From the cell containing the given text, extract its center point as [X, Y] coordinate. 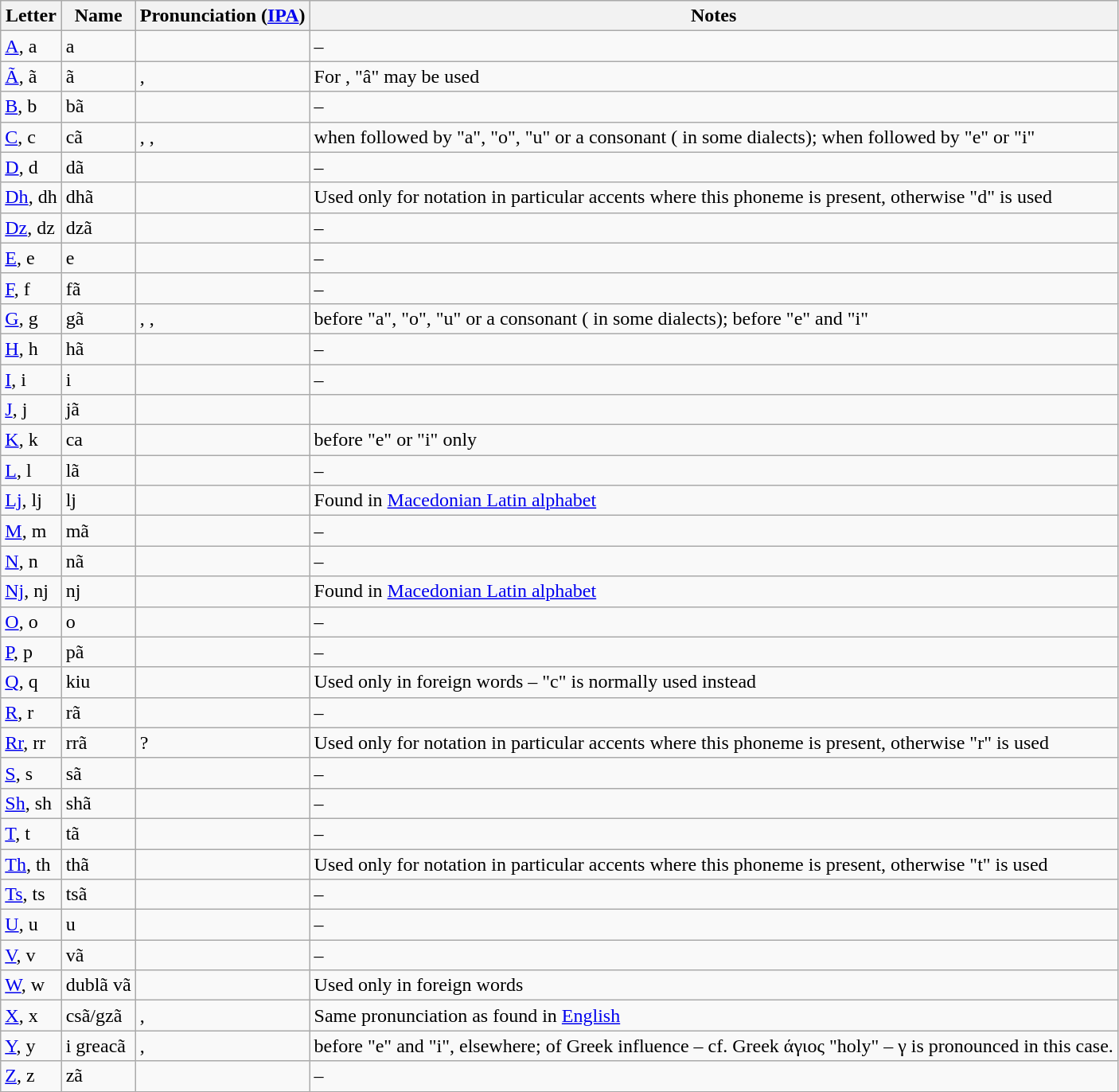
Notes [713, 16]
Used only for notation in particular accents where this phoneme is present, otherwise "t" is used [713, 864]
pã [99, 652]
M, m [31, 531]
rrã [99, 743]
csã/gzã [99, 1016]
L, l [31, 470]
dublã vã [99, 985]
Y, y [31, 1046]
S, s [31, 773]
bã [99, 107]
u [99, 925]
tã [99, 833]
Pronunciation (IPA) [223, 16]
sã [99, 773]
gã [99, 318]
thã [99, 864]
dã [99, 167]
? [223, 743]
nã [99, 561]
C, c [31, 137]
U, u [31, 925]
a [99, 46]
Lj, lj [31, 501]
Z, z [31, 1076]
shã [99, 803]
Same pronunciation as found in English [713, 1016]
Sh, sh [31, 803]
hã [99, 349]
rã [99, 712]
i [99, 380]
Rr, rr [31, 743]
R, r [31, 712]
when followed by "a", "o", "u" or a consonant ( in some dialects); when followed by "e" or "i" [713, 137]
K, k [31, 440]
i greacã [99, 1046]
nj [99, 591]
cã [99, 137]
tsã [99, 895]
Dh, dh [31, 197]
Used only in foreign words – "c" is normally used instead [713, 682]
Used only in foreign words [713, 985]
vã [99, 955]
ã [99, 76]
F, f [31, 288]
before "a", "o", "u" or a consonant ( in some dialects); before "e" and "i" [713, 318]
Q, q [31, 682]
dzã [99, 228]
kiu [99, 682]
T, t [31, 833]
G, g [31, 318]
Used only for notation in particular accents where this phoneme is present, otherwise "r" is used [713, 743]
mã [99, 531]
before "e" and "i", elsewhere; of Greek influence – cf. Greek άγιος "holy" – γ is pronounced in this case. [713, 1046]
Ts, ts [31, 895]
Ã, ã [31, 76]
O, o [31, 622]
X, x [31, 1016]
J, j [31, 410]
D, d [31, 167]
Th, th [31, 864]
ca [99, 440]
zã [99, 1076]
E, e [31, 258]
o [99, 622]
P, p [31, 652]
N, n [31, 561]
lj [99, 501]
Used only for notation in particular accents where this phoneme is present, otherwise "d" is used [713, 197]
lã [99, 470]
fã [99, 288]
Letter [31, 16]
W, w [31, 985]
Dz, dz [31, 228]
e [99, 258]
jã [99, 410]
A, a [31, 46]
V, v [31, 955]
I, i [31, 380]
Nj, nj [31, 591]
B, b [31, 107]
before "e" or "i" only [713, 440]
H, h [31, 349]
Name [99, 16]
dhã [99, 197]
For , "â" may be used [713, 76]
